Locate the cell with the specified text and output its (x, y) center coordinate. 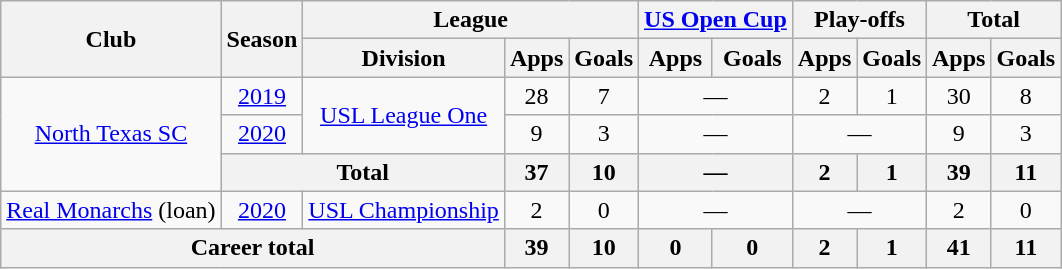
US Open Cup (716, 20)
North Texas SC (111, 134)
USL Championship (404, 210)
Real Monarchs (loan) (111, 210)
Season (262, 39)
2019 (262, 96)
League (471, 20)
28 (536, 96)
41 (959, 248)
Club (111, 39)
USL League One (404, 115)
Play-offs (859, 20)
30 (959, 96)
7 (604, 96)
8 (1026, 96)
Career total (253, 248)
37 (536, 172)
Division (404, 58)
